Capture the cell that displays the provided text and extract its [x, y] central coordinate. 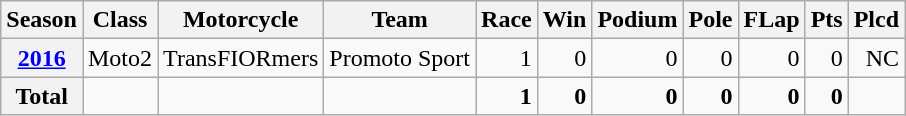
Class [120, 20]
Total [42, 96]
Season [42, 20]
Motorcycle [241, 20]
Pole [710, 20]
Race [507, 20]
NC [876, 58]
2016 [42, 58]
Plcd [876, 20]
TransFIORmers [241, 58]
Win [564, 20]
Podium [638, 20]
FLap [772, 20]
Moto2 [120, 58]
Team [400, 20]
Promoto Sport [400, 58]
Pts [826, 20]
